From the cell containing the given text, extract its center point as (X, Y) coordinate. 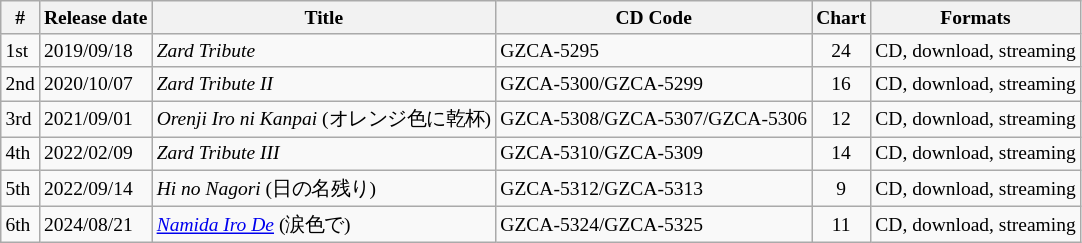
Release date (96, 18)
Namida Iro De (涙色で) (324, 224)
Hi no Nagori (日の名残り) (324, 188)
2022/02/09 (96, 154)
Title (324, 18)
9 (842, 188)
GZCA-5324/GZCA-5325 (654, 224)
5th (20, 188)
2022/09/14 (96, 188)
Zard Tribute II (324, 84)
GZCA-5310/GZCA-5309 (654, 154)
24 (842, 50)
2020/10/07 (96, 84)
Zard Tribute III (324, 154)
11 (842, 224)
16 (842, 84)
GZCA-5300/GZCA-5299 (654, 84)
Formats (976, 18)
12 (842, 119)
CD Code (654, 18)
GZCA-5308/GZCA-5307/GZCA-5306 (654, 119)
1st (20, 50)
2019/09/18 (96, 50)
Chart (842, 18)
14 (842, 154)
2021/09/01 (96, 119)
GZCA-5295 (654, 50)
Orenji Iro ni Kanpai (オレンジ色に乾杯) (324, 119)
GZCA-5312/GZCA-5313 (654, 188)
2024/08/21 (96, 224)
Zard Tribute (324, 50)
2nd (20, 84)
6th (20, 224)
3rd (20, 119)
# (20, 18)
4th (20, 154)
